Search for the cell housing the specified text and yield its (x, y) center coordinate. 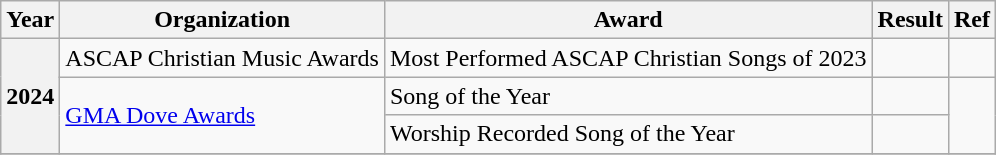
2024 (30, 96)
Year (30, 20)
ASCAP Christian Music Awards (222, 58)
Organization (222, 20)
Award (628, 20)
Song of the Year (628, 96)
Most Performed ASCAP Christian Songs of 2023 (628, 58)
Worship Recorded Song of the Year (628, 134)
Result (910, 20)
GMA Dove Awards (222, 115)
Ref (972, 20)
